Pinpoint the cell where the given text exists, returning its (x, y) midpoint coordinate. 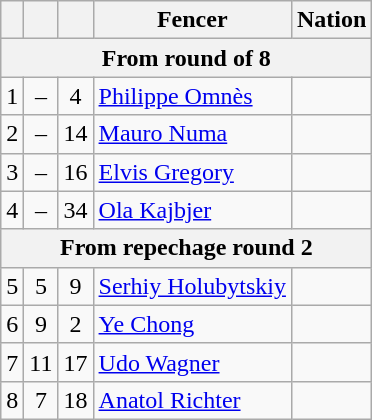
Ye Chong (192, 324)
Serhiy Holubytskiy (192, 286)
18 (76, 400)
Udo Wagner (192, 362)
16 (76, 172)
Mauro Numa (192, 134)
Anatol Richter (192, 400)
Ola Kajbjer (192, 210)
From round of 8 (186, 58)
From repechage round 2 (186, 248)
Elvis Gregory (192, 172)
11 (41, 362)
34 (76, 210)
Philippe Omnès (192, 96)
17 (76, 362)
3 (12, 172)
Nation (331, 20)
14 (76, 134)
1 (12, 96)
Fencer (192, 20)
6 (12, 324)
8 (12, 400)
